For the text-containing cell, return its midpoint in (x, y) coordinate format. 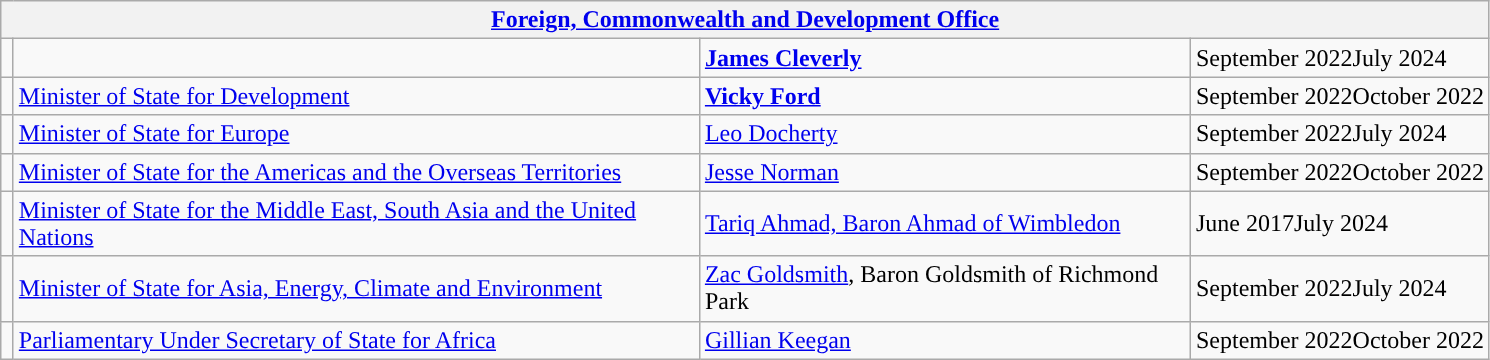
Minister of State for Asia, Energy, Climate and Environment (356, 288)
Minister of State for the Americas and the Overseas Territories (356, 172)
Minister of State for Development (356, 96)
James Cleverly (944, 58)
Leo Docherty (944, 134)
Jesse Norman (944, 172)
June 2017July 2024 (1340, 224)
Zac Goldsmith, Baron Goldsmith of Richmond Park (944, 288)
Vicky Ford (944, 96)
Gillian Keegan (944, 340)
Parliamentary Under Secretary of State for Africa (356, 340)
Minister of State for the Middle East, South Asia and the United Nations (356, 224)
Tariq Ahmad, Baron Ahmad of Wimbledon (944, 224)
Minister of State for Europe (356, 134)
Foreign, Commonwealth and Development Office (746, 20)
